Pinpoint the cell where the given text exists, returning its [X, Y] midpoint coordinate. 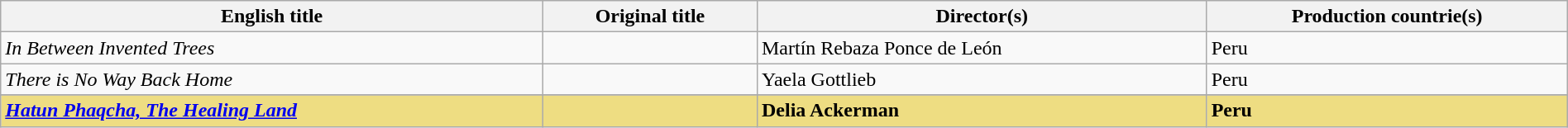
Production countrie(s) [1387, 17]
Martín Rebaza Ponce de León [982, 48]
Yaela Gottlieb [982, 79]
Hatun Phaqcha, The Healing Land [272, 111]
There is No Way Back Home [272, 79]
English title [272, 17]
Director(s) [982, 17]
Delia Ackerman [982, 111]
In Between Invented Trees [272, 48]
Original title [650, 17]
